Return (X, Y) of the center of cell containing provided text 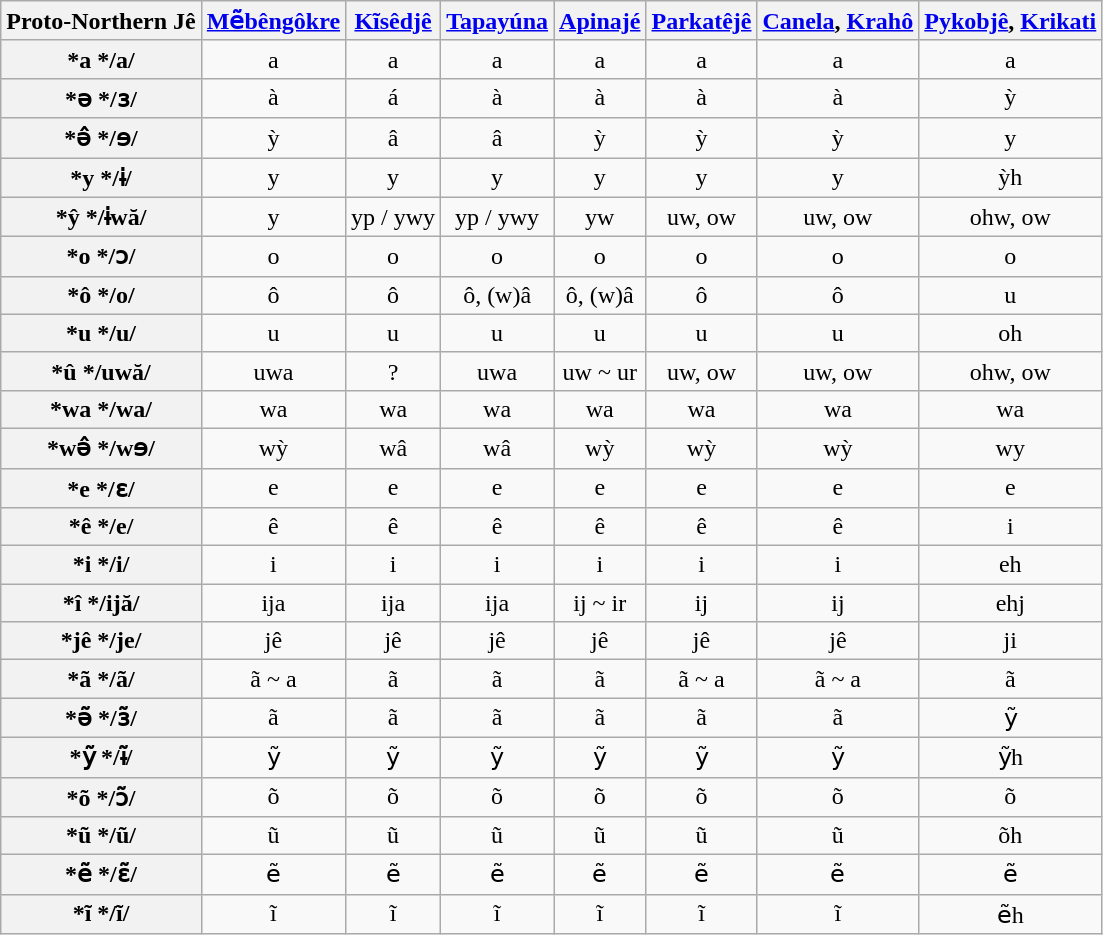
*ə */ɜ/ (102, 98)
ehj (1010, 603)
Proto-Northern Jê (102, 21)
ji (1010, 641)
*i */i/ (102, 565)
*o */ɔ/ (102, 257)
uw ~ ur (600, 371)
*õ */ɔ̃/ (102, 797)
Canela, Krahô (838, 21)
*ŷ */ɨwă/ (102, 217)
*wa */wa/ (102, 409)
*ê */e/ (102, 527)
wy (1010, 448)
*ẽ */ɛ̃/ (102, 875)
*u */u/ (102, 333)
á (394, 98)
*ə̃ */ɜ̃/ (102, 718)
*ỹ */ɨ̃/ (102, 757)
*ə̂ */ɘ/ (102, 138)
yw (600, 217)
Kĩsêdjê (394, 21)
*a */a/ (102, 59)
*ũ */ũ/ (102, 836)
*jê */je/ (102, 641)
*e */ɛ/ (102, 488)
Apinajé (600, 21)
*î */ijă/ (102, 603)
ỹh (1010, 757)
? (394, 371)
*wə̂ */wɘ/ (102, 448)
Tapayúna (498, 21)
*ô */o/ (102, 295)
Parkatêjê (702, 21)
ẽh (1010, 914)
Pykobjê, Krikati (1010, 21)
Mẽbêngôkre (273, 21)
ij ~ ir (600, 603)
*y */ɨ/ (102, 178)
õh (1010, 836)
oh (1010, 333)
ỳh (1010, 178)
*û */uwă/ (102, 371)
*ã */ã/ (102, 679)
eh (1010, 565)
*ĩ */ĩ/ (102, 914)
